Provide the [X, Y] coordinate of the cell's center where the given text is located.  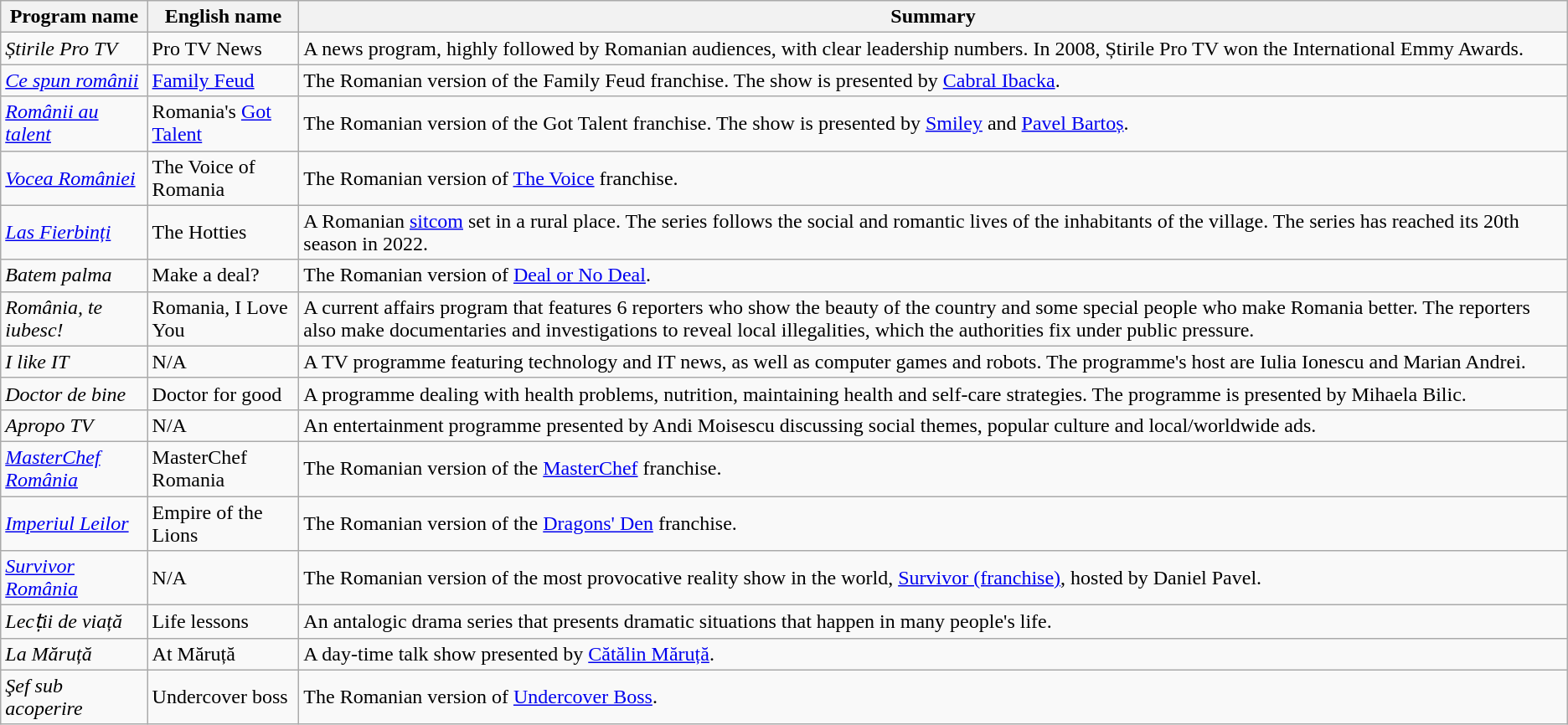
The Romanian version of the most provocative reality show in the world, Survivor (franchise), hosted by Daniel Pavel. [933, 578]
The Hotties [223, 233]
A news program, highly followed by Romanian audiences, with clear leadership numbers. In 2008, Știrile Pro TV won the International Emmy Awards. [933, 49]
A day-time talk show presented by Cătălin Măruță. [933, 654]
Apropo TV [74, 425]
La Măruță [74, 654]
Ce spun românii [74, 80]
Summary [933, 17]
The Romanian version of the Dragons' Den franchise. [933, 522]
Romania's Got Talent [223, 124]
A programme dealing with health problems, nutrition, maintaining health and self-care strategies. The programme is presented by Mihaela Bilic. [933, 393]
I like IT [74, 362]
Lecṭii de viață [74, 622]
Las Fierbinți [74, 233]
The Romanian version of the Got Talent franchise. The show is presented by Smiley and Pavel Bartoș. [933, 124]
An entertainment programme presented by Andi Moisescu discussing social themes, popular culture and local/worldwide ads. [933, 425]
Batem palma [74, 275]
Știrile Pro TV [74, 49]
The Romanian version of the MasterChef franchise. [933, 469]
Doctor de bine [74, 393]
Imperiul Leilor [74, 522]
The Romanian version of Undercover Boss. [933, 697]
Survivor România [74, 578]
English name [223, 17]
MasterChef România [74, 469]
Romania, I Love You [223, 318]
România, te iubesc! [74, 318]
The Romanian version of Deal or No Deal. [933, 275]
Pro TV News [223, 49]
Life lessons [223, 622]
Empire of the Lions [223, 522]
At Măruță [223, 654]
The Romanian version of The Voice franchise. [933, 177]
A TV programme featuring technology and IT news, as well as computer games and robots. The programme's host are Iulia Ionescu and Marian Andrei. [933, 362]
Românii au talent [74, 124]
Undercover boss [223, 697]
An antalogic drama series that presents dramatic situations that happen in many people's life. [933, 622]
Vocea României [74, 177]
Doctor for good [223, 393]
Family Feud [223, 80]
Make a deal? [223, 275]
MasterChef Romania [223, 469]
The Romanian version of the Family Feud franchise. The show is presented by Cabral Ibacka. [933, 80]
Program name [74, 17]
The Voice of Romania [223, 177]
Şef sub acoperire [74, 697]
